Pinpoint the cell where the given text exists, returning its [x, y] midpoint coordinate. 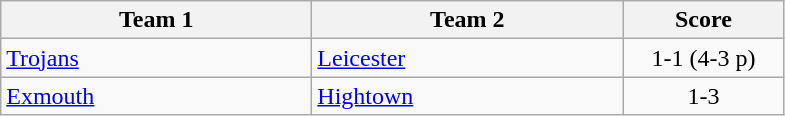
Team 2 [468, 20]
Exmouth [156, 96]
1-3 [704, 96]
Team 1 [156, 20]
Trojans [156, 58]
Hightown [468, 96]
Leicester [468, 58]
1-1 (4-3 p) [704, 58]
Score [704, 20]
